Extract the (X, Y) coordinate from the center of the cell holding the provided text.  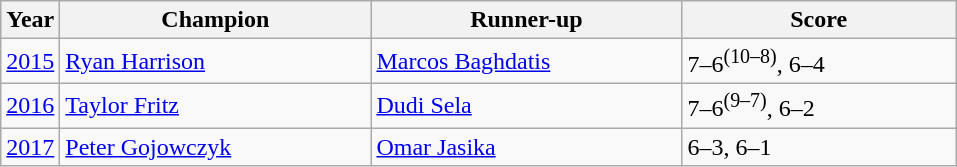
Score (819, 20)
Year (30, 20)
Marcos Baghdatis (526, 62)
Omar Jasika (526, 147)
Peter Gojowczyk (216, 147)
Dudi Sela (526, 106)
2016 (30, 106)
2017 (30, 147)
7–6(9–7), 6–2 (819, 106)
2015 (30, 62)
6–3, 6–1 (819, 147)
Runner-up (526, 20)
Champion (216, 20)
Taylor Fritz (216, 106)
Ryan Harrison (216, 62)
7–6(10–8), 6–4 (819, 62)
